Locate the cell with the specified text and output its [x, y] center coordinate. 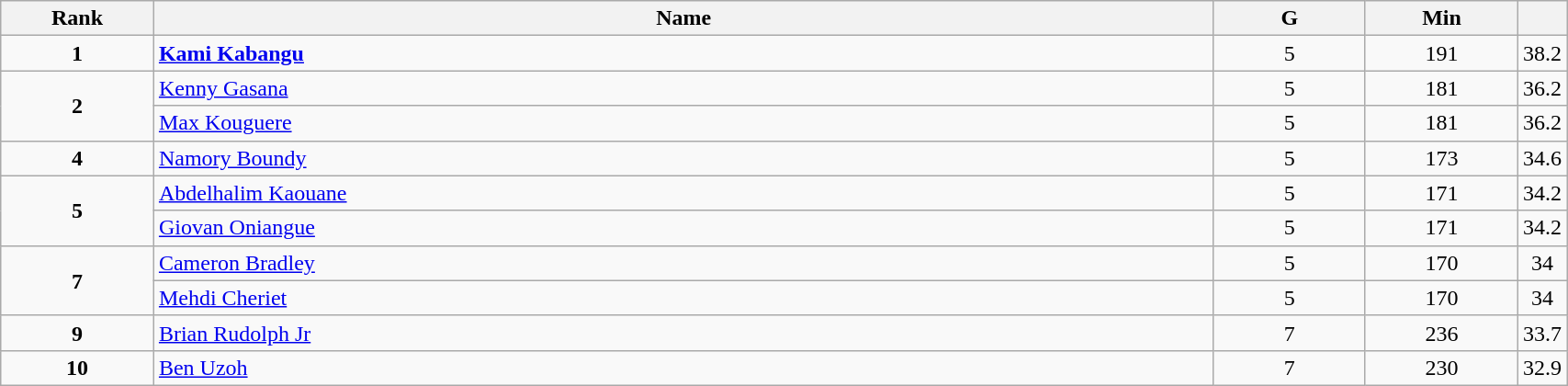
Giovan Oniangue [683, 228]
Mehdi Cheriet [683, 298]
1 [77, 53]
Name [683, 18]
4 [77, 158]
230 [1441, 368]
38.2 [1543, 53]
Min [1441, 18]
191 [1441, 53]
Rank [77, 18]
Max Kouguere [683, 123]
Namory Boundy [683, 158]
Abdelhalim Kaouane [683, 193]
Kami Kabangu [683, 53]
G [1290, 18]
Ben Uzoh [683, 368]
Cameron Bradley [683, 263]
Brian Rudolph Jr [683, 333]
33.7 [1543, 333]
2 [77, 106]
Kenny Gasana [683, 88]
10 [77, 368]
236 [1441, 333]
9 [77, 333]
32.9 [1543, 368]
34.6 [1543, 158]
173 [1441, 158]
